Capture the cell that displays the provided text and extract its [X, Y] central coordinate. 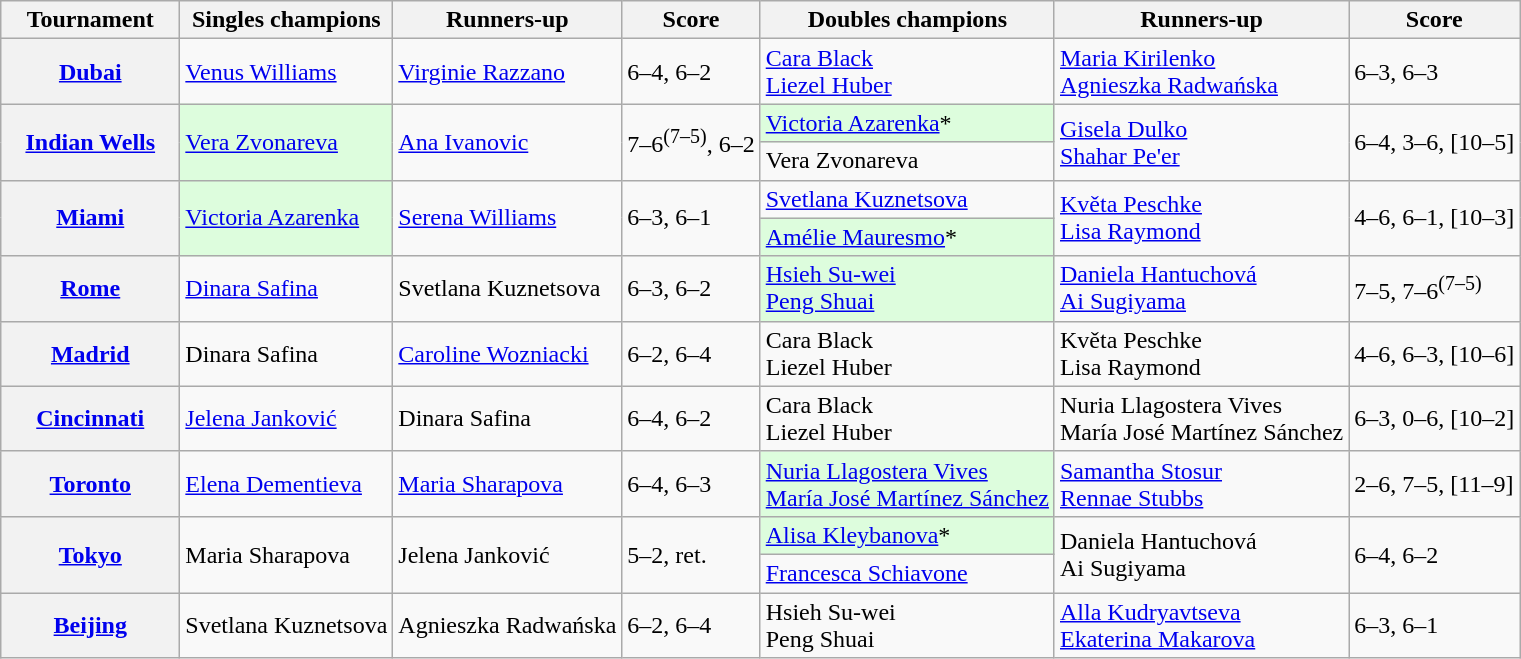
Virginie Razzano [508, 72]
4–6, 6–3, [10–6] [1434, 354]
Indian Wells [90, 142]
2–6, 7–5, [11–9] [1434, 484]
Alisa Kleybanova* [907, 535]
Tokyo [90, 554]
5–2, ret. [691, 554]
Victoria Azarenka [286, 218]
Doubles champions [907, 20]
Toronto [90, 484]
Victoria Azarenka* [907, 123]
4–6, 6–1, [10–3] [1434, 218]
Miami [90, 218]
Alla Kudryavtseva Ekaterina Makarova [1201, 624]
7–6(7–5), 6–2 [691, 142]
Rome [90, 288]
6–4, 6–3 [691, 484]
Ana Ivanovic [508, 142]
Cincinnati [90, 418]
Dubai [90, 72]
Venus Williams [286, 72]
Madrid [90, 354]
Caroline Wozniacki [508, 354]
Maria Kirilenko Agnieszka Radwańska [1201, 72]
6–3, 0–6, [10–2] [1434, 418]
6–4, 3–6, [10–5] [1434, 142]
Serena Williams [508, 218]
Samantha Stosur Rennae Stubbs [1201, 484]
Elena Dementieva [286, 484]
6–3, 6–3 [1434, 72]
Amélie Mauresmo* [907, 237]
Singles champions [286, 20]
Beijing [90, 624]
Tournament [90, 20]
Francesca Schiavone [907, 573]
7–5, 7–6(7–5) [1434, 288]
6–3, 6–2 [691, 288]
Gisela Dulko Shahar Pe'er [1201, 142]
Agnieszka Radwańska [508, 624]
